Detect which cell encompasses the target text, then output its (X, Y) center coordinate. 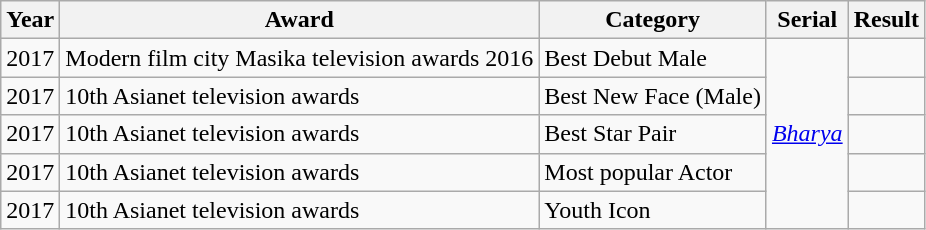
Modern film city Masika television awards 2016 (300, 58)
Serial (807, 20)
Best Debut Male (653, 58)
Award (300, 20)
Best New Face (Male) (653, 96)
Category (653, 20)
Most popular Actor (653, 172)
Result (886, 20)
Best Star Pair (653, 134)
Youth Icon (653, 210)
Year (30, 20)
Bharya (807, 134)
